Find where the given text appears and provide that cell's center as (x, y) coordinate. 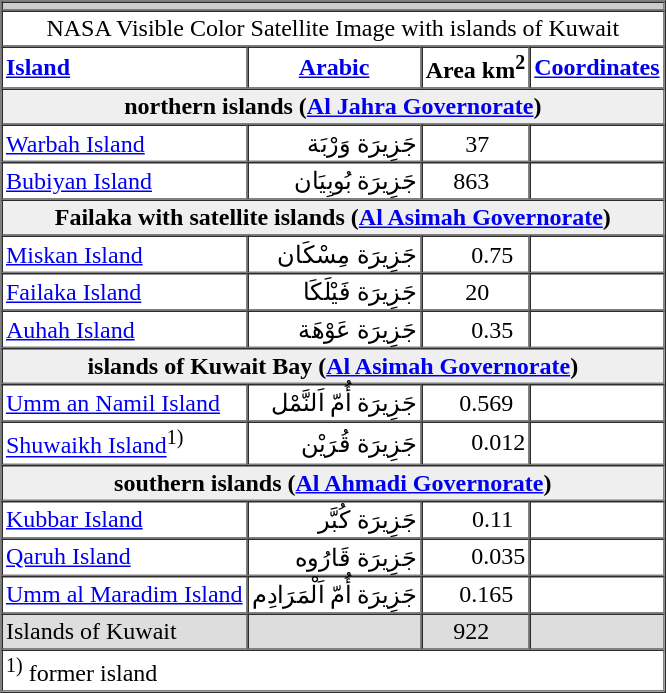
northern islands (Al Jahra Governorate) (334, 107)
جَزِيرَة قُرَيْن (334, 443)
southern islands (Al Ahmadi Governorate) (334, 482)
0.165 (476, 594)
جَزِيرَة أُمّ اَلنَّمْل (334, 403)
Failaka Island (125, 292)
Umm al Maradim Island (125, 594)
جَزِيرَة فَيْلَكَا (334, 292)
Bubiyan Island (125, 181)
جَزِيرَة أُمّ اَلْمَرَادِم (334, 594)
Kubbar Island (125, 519)
922 (476, 631)
Arabic (334, 67)
Qaruh Island (125, 557)
جَزِيرَة كُبَّر (334, 519)
0.75 (476, 255)
جَزِيرَة بُوبِيَان (334, 181)
Failaka with satellite islands (Al Asimah Governorate) (334, 218)
Island (125, 67)
islands of Kuwait Bay (Al Asimah Governorate) (334, 366)
Auhah Island (125, 330)
0.035 (476, 557)
0.012 (476, 443)
Warbah Island (125, 144)
863 (476, 181)
Coordinates (597, 67)
NASA Visible Color Satellite Image with islands of Kuwait (334, 28)
جَزِيرَة وَرْبَة (334, 144)
Shuwaikh Island1) (125, 443)
37 (476, 144)
جَزِيرَة عَوْهَة (334, 330)
جَزِيرَة مِسْكَان (334, 255)
Umm an Namil Island (125, 403)
0.11 (476, 519)
Area km2 (476, 67)
Islands of Kuwait (125, 631)
جَزِيرَة قَارُوه (334, 557)
Miskan Island (125, 255)
20 (476, 292)
1) former island (334, 670)
0.35 (476, 330)
0.569 (476, 403)
